Search for the cell housing the specified text and yield its [X, Y] center coordinate. 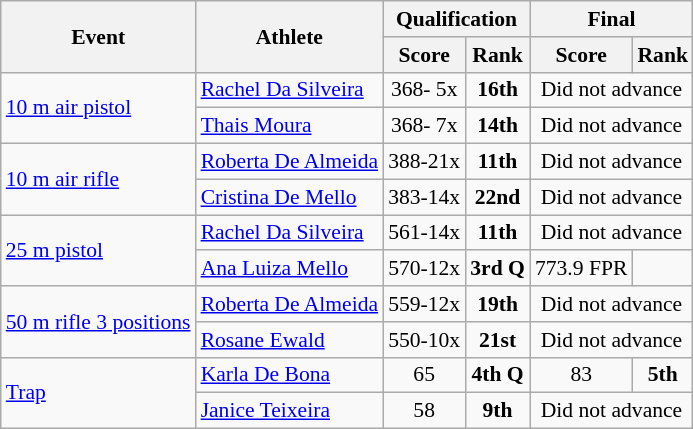
10 m air pistol [98, 108]
Final [612, 19]
3rd Q [498, 269]
Janice Teixeira [290, 411]
Rosane Ewald [290, 340]
559-12x [424, 304]
Karla De Bona [290, 375]
Trap [98, 392]
383-14x [424, 197]
5th [662, 375]
58 [424, 411]
10 m air rifle [98, 180]
22nd [498, 197]
Athlete [290, 36]
Event [98, 36]
19th [498, 304]
14th [498, 126]
Ana Luiza Mello [290, 269]
25 m pistol [98, 250]
368- 7x [424, 126]
368- 5x [424, 90]
Cristina De Mello [290, 197]
21st [498, 340]
4th Q [498, 375]
Qualification [456, 19]
561-14x [424, 233]
16th [498, 90]
50 m rifle 3 positions [98, 322]
83 [582, 375]
Thais Moura [290, 126]
570-12x [424, 269]
65 [424, 375]
9th [498, 411]
388-21x [424, 162]
773.9 FPR [582, 269]
550-10x [424, 340]
